For the text-containing cell, return its midpoint in (X, Y) coordinate format. 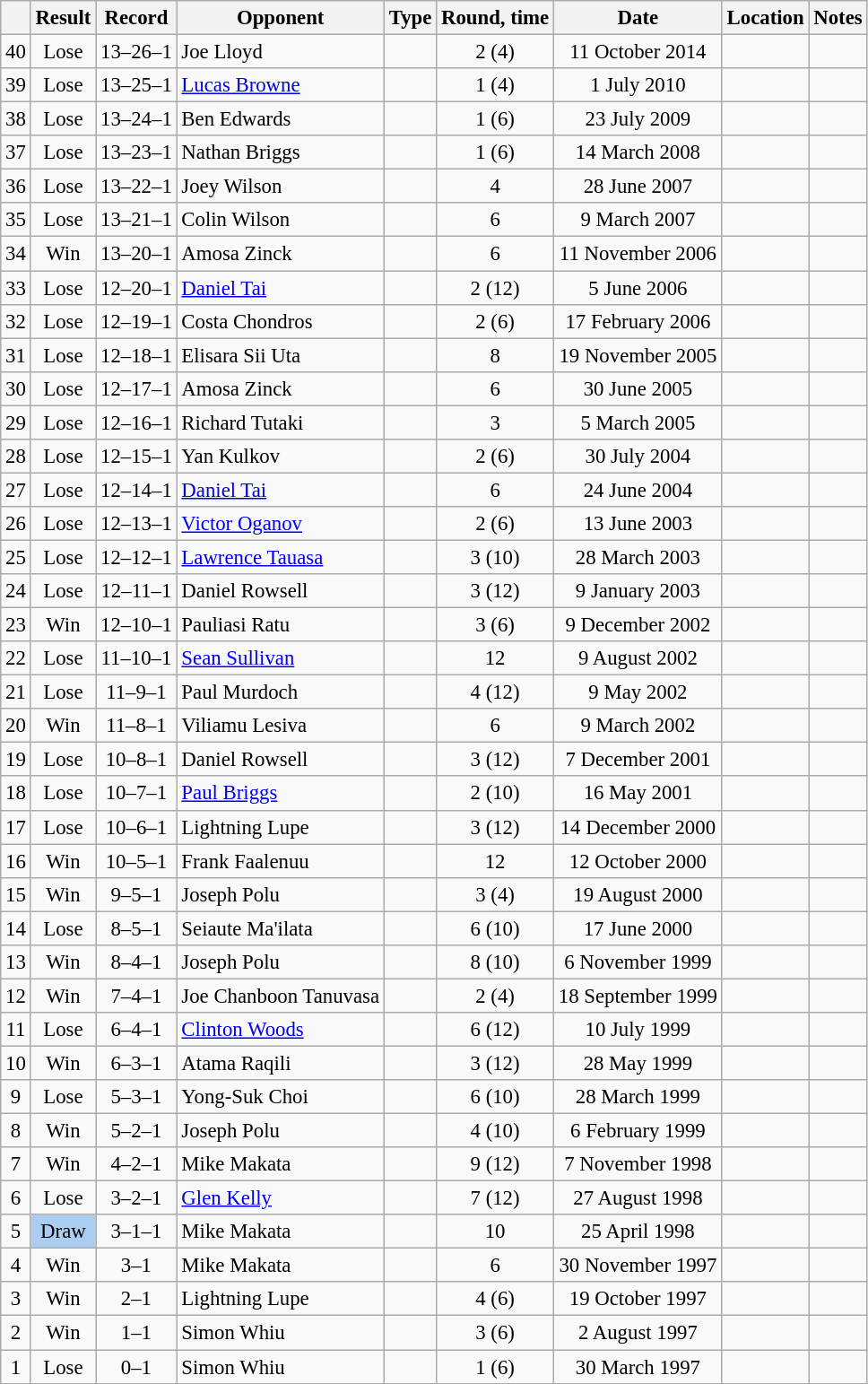
Glen Kelly (280, 1198)
Ben Edwards (280, 119)
Date (638, 18)
Opponent (280, 18)
13–22–1 (136, 187)
17 February 2006 (638, 321)
7 December 2001 (638, 760)
36 (16, 187)
Elisara Sii Uta (280, 355)
3 (10) (495, 557)
32 (16, 321)
13 June 2003 (638, 524)
7–4–1 (136, 996)
4 (10) (495, 1131)
13–25–1 (136, 85)
27 August 1998 (638, 1198)
12–15–1 (136, 457)
12–19–1 (136, 321)
4–2–1 (136, 1164)
21 (16, 692)
30 July 2004 (638, 457)
10–6–1 (136, 827)
28 (16, 457)
19 November 2005 (638, 355)
3–1 (136, 1266)
Yong-Suk Choi (280, 1097)
28 May 1999 (638, 1063)
Viliamu Lesiva (280, 726)
9 (12) (495, 1164)
18 September 1999 (638, 996)
9 January 2003 (638, 591)
10 July 1999 (638, 1030)
Lawrence Tauasa (280, 557)
8–4–1 (136, 962)
5–3–1 (136, 1097)
12–13–1 (136, 524)
14 December 2000 (638, 827)
Joey Wilson (280, 187)
11 November 2006 (638, 254)
7 (16, 1164)
30 March 1997 (638, 1367)
1 July 2010 (638, 85)
34 (16, 254)
38 (16, 119)
1 (4) (495, 85)
6–4–1 (136, 1030)
Yan Kulkov (280, 457)
Notes (838, 18)
30 (16, 388)
17 (16, 827)
22 (16, 658)
19 October 1997 (638, 1300)
7 November 1998 (638, 1164)
4 (6) (495, 1300)
9 August 2002 (638, 658)
24 June 2004 (638, 490)
12–17–1 (136, 388)
12–16–1 (136, 422)
8–5–1 (136, 928)
Frank Faalenuu (280, 861)
Nathan Briggs (280, 152)
20 (16, 726)
10–8–1 (136, 760)
31 (16, 355)
Paul Briggs (280, 794)
Seiaute Ma'ilata (280, 928)
Joe Chanboon Tanuvasa (280, 996)
11–8–1 (136, 726)
8 (10) (495, 962)
10–7–1 (136, 794)
25 April 1998 (638, 1232)
12–11–1 (136, 591)
10–5–1 (136, 861)
13 (16, 962)
2 August 1997 (638, 1333)
28 June 2007 (638, 187)
3–1–1 (136, 1232)
17 June 2000 (638, 928)
7 (12) (495, 1198)
12–10–1 (136, 625)
9 (16, 1097)
12–14–1 (136, 490)
35 (16, 220)
11–9–1 (136, 692)
40 (16, 52)
5 March 2005 (638, 422)
Round, time (495, 18)
13–23–1 (136, 152)
Costa Chondros (280, 321)
Pauliasi Ratu (280, 625)
33 (16, 288)
14 (16, 928)
4 (12) (495, 692)
9–5–1 (136, 894)
Colin Wilson (280, 220)
12–20–1 (136, 288)
39 (16, 85)
11 October 2014 (638, 52)
19 (16, 760)
5–2–1 (136, 1131)
37 (16, 152)
2 (10) (495, 794)
Draw (63, 1232)
Sean Sullivan (280, 658)
28 March 1999 (638, 1097)
30 June 2005 (638, 388)
0–1 (136, 1367)
15 (16, 894)
1–1 (136, 1333)
Clinton Woods (280, 1030)
23 (16, 625)
27 (16, 490)
6 February 1999 (638, 1131)
30 November 1997 (638, 1266)
9 May 2002 (638, 692)
29 (16, 422)
9 December 2002 (638, 625)
6–3–1 (136, 1063)
24 (16, 591)
26 (16, 524)
Richard Tutaki (280, 422)
Location (766, 18)
1 (16, 1367)
14 March 2008 (638, 152)
13–24–1 (136, 119)
9 March 2002 (638, 726)
6 November 1999 (638, 962)
Lucas Browne (280, 85)
23 July 2009 (638, 119)
16 May 2001 (638, 794)
2 (12) (495, 288)
2–1 (136, 1300)
25 (16, 557)
12–12–1 (136, 557)
3–2–1 (136, 1198)
28 March 2003 (638, 557)
6 (12) (495, 1030)
12 October 2000 (638, 861)
2 (16, 1333)
19 August 2000 (638, 894)
13–20–1 (136, 254)
13–26–1 (136, 52)
11–10–1 (136, 658)
11 (16, 1030)
Paul Murdoch (280, 692)
5 June 2006 (638, 288)
3 (4) (495, 894)
13–21–1 (136, 220)
Record (136, 18)
5 (16, 1232)
12–18–1 (136, 355)
Victor Oganov (280, 524)
16 (16, 861)
9 March 2007 (638, 220)
Type (410, 18)
18 (16, 794)
Joe Lloyd (280, 52)
Result (63, 18)
Atama Raqili (280, 1063)
